Scan for the cell matching the given text and deliver its [x, y] coordinate at center. 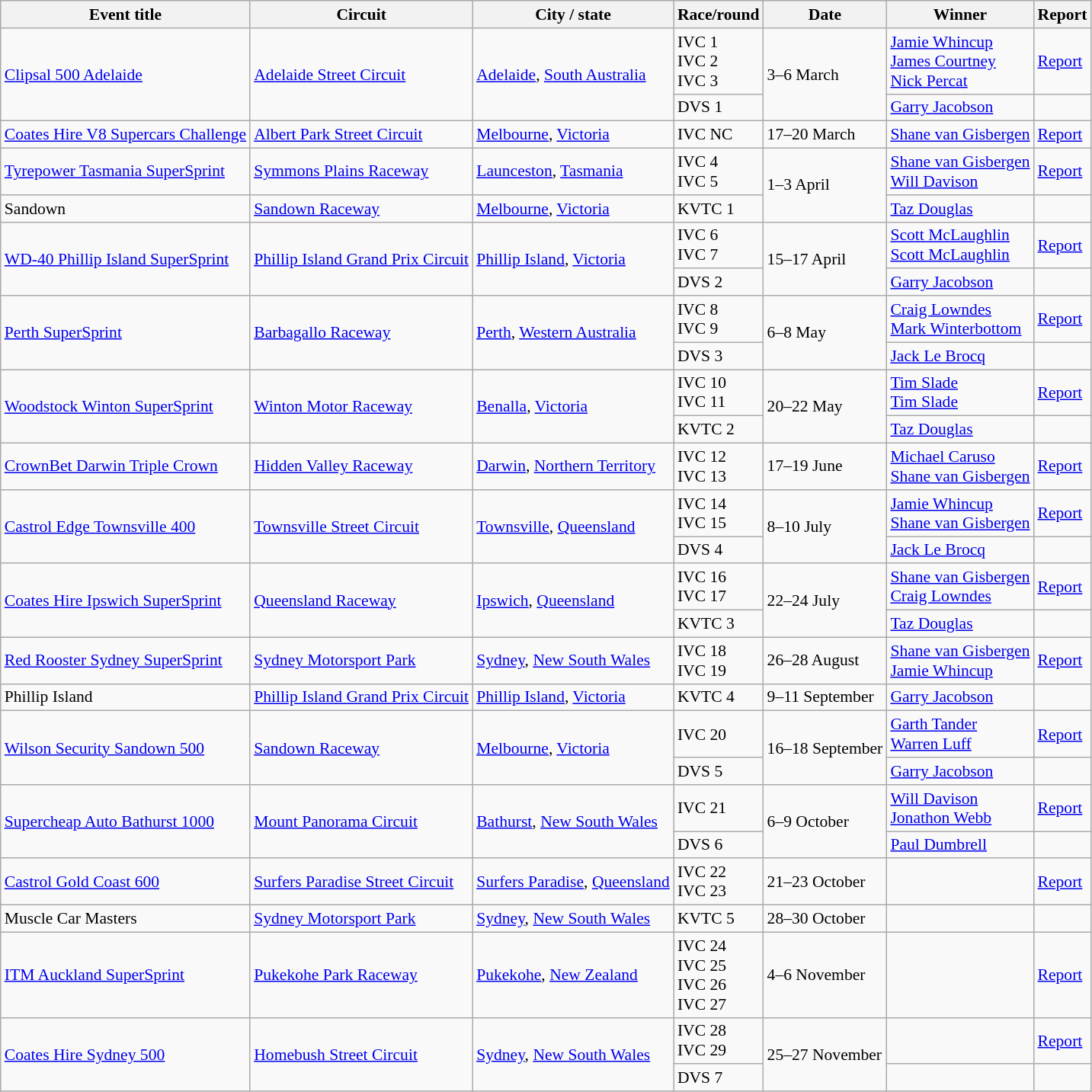
KVTC 3 [719, 624]
Barbagallo Raceway [361, 332]
Circuit [361, 14]
CrownBet Darwin Triple Crown [125, 466]
Homebush Street Circuit [361, 1055]
DVS 6 [719, 845]
6–9 October [825, 821]
Wilson Security Sandown 500 [125, 748]
Castrol Gold Coast 600 [125, 882]
Coates Hire Ipswich SuperSprint [125, 600]
16–18 September [825, 748]
Adelaide, South Australia [573, 75]
Perth SuperSprint [125, 332]
DVS 4 [719, 550]
DVS 2 [719, 283]
15–17 April [825, 259]
Supercheap Auto Bathurst 1000 [125, 821]
KVTC 1 [719, 209]
WD-40 Phillip Island SuperSprint [125, 259]
22–24 July [825, 600]
1–3 April [825, 186]
Red Rooster Sydney SuperSprint [125, 660]
Jamie WhincupJames CourtneyNick Percat [960, 61]
KVTC 4 [719, 697]
17–20 March [825, 135]
Surfers Paradise, Queensland [573, 882]
Craig LowndesMark Winterbottom [960, 319]
Surfers Paradise Street Circuit [361, 882]
Date [825, 14]
Sandown [125, 209]
IVC 20 [719, 735]
Event title [125, 14]
IVC 4IVC 5 [719, 172]
Phillip Island [125, 697]
Garth TanderWarren Luff [960, 735]
Race/round [719, 14]
Benalla, Victoria [573, 407]
City / state [573, 14]
Winton Motor Raceway [361, 407]
IVC 10IVC 11 [719, 393]
Woodstock Winton SuperSprint [125, 407]
KVTC 5 [719, 919]
Shane van GisbergenWill Davison [960, 172]
Coates Hire Sydney 500 [125, 1055]
Queensland Raceway [361, 600]
Pukekohe Park Raceway [361, 975]
Launceston, Tasmania [573, 172]
Michael CarusoShane van Gisbergen [960, 466]
Will DavisonJonathon Webb [960, 808]
IVC 16IVC 17 [719, 587]
Adelaide Street Circuit [361, 75]
IVC 8IVC 9 [719, 319]
28–30 October [825, 919]
Jamie WhincupShane van Gisbergen [960, 514]
Shane van GisbergenJamie Whincup [960, 660]
Perth, Western Australia [573, 332]
3–6 March [825, 75]
Pukekohe, New Zealand [573, 975]
Paul Dumbrell [960, 845]
Scott McLaughlinScott McLaughlin [960, 245]
Darwin, Northern Territory [573, 466]
Tyrepower Tasmania SuperSprint [125, 172]
Shane van Gisbergen [960, 135]
Albert Park Street Circuit [361, 135]
Bathurst, New South Wales [573, 821]
Clipsal 500 Adelaide [125, 75]
IVC 1IVC 2IVC 3 [719, 61]
Ipswich, Queensland [573, 600]
21–23 October [825, 882]
Winner [960, 14]
KVTC 2 [719, 430]
IVC 6IVC 7 [719, 245]
IVC 12IVC 13 [719, 466]
8–10 July [825, 527]
DVS 5 [719, 771]
Mount Panorama Circuit [361, 821]
Shane van GisbergenCraig Lowndes [960, 587]
IVC 21 [719, 808]
ITM Auckland SuperSprint [125, 975]
Tim SladeTim Slade [960, 393]
DVS 7 [719, 1078]
Coates Hire V8 Supercars Challenge [125, 135]
Castrol Edge Townsville 400 [125, 527]
17–19 June [825, 466]
DVS 1 [719, 107]
26–28 August [825, 660]
Townsville, Queensland [573, 527]
25–27 November [825, 1055]
Townsville Street Circuit [361, 527]
IVC 28IVC 29 [719, 1041]
4–6 November [825, 975]
IVC NC [719, 135]
Symmons Plains Raceway [361, 172]
IVC 18IVC 19 [719, 660]
IVC 14IVC 15 [719, 514]
Muscle Car Masters [125, 919]
DVS 3 [719, 356]
Hidden Valley Raceway [361, 466]
IVC 22IVC 23 [719, 882]
20–22 May [825, 407]
9–11 September [825, 697]
IVC 24IVC 25IVC 26IVC 27 [719, 975]
6–8 May [825, 332]
